Identify which cell holds the provided text, then report its (x, y) central coordinate. 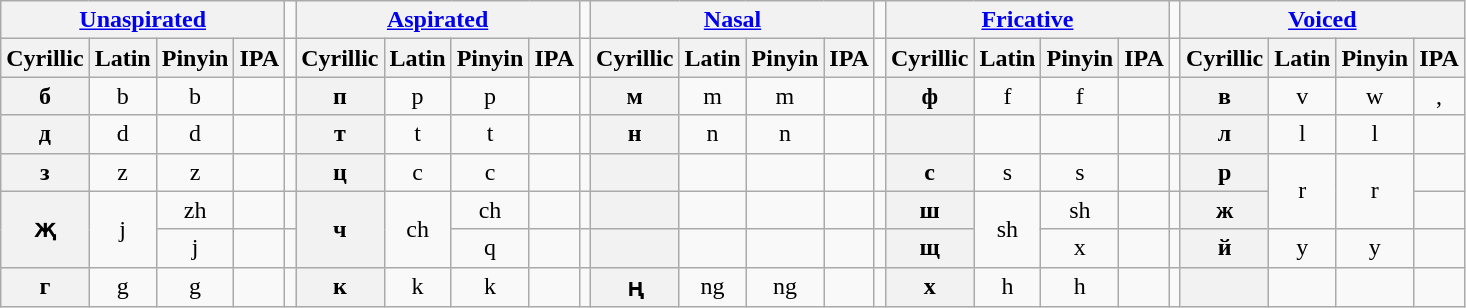
з (45, 172)
ж (1224, 210)
Fricative (1027, 20)
х (929, 287)
zh (195, 210)
q (490, 248)
в (1224, 96)
р (1224, 172)
w (1375, 96)
ң (635, 287)
, (1440, 96)
ш (929, 210)
й (1224, 248)
б (45, 96)
г (45, 287)
җ (45, 229)
п (340, 96)
н (635, 134)
щ (929, 248)
Aspirated (438, 20)
Nasal (733, 20)
ч (340, 229)
ф (929, 96)
м (635, 96)
с (929, 172)
Voiced (1322, 20)
Unaspirated (143, 20)
д (45, 134)
к (340, 287)
ц (340, 172)
т (340, 134)
x (1080, 248)
л (1224, 134)
v (1302, 96)
